Output the [x, y] coordinate of the center of the cell containing the given text.  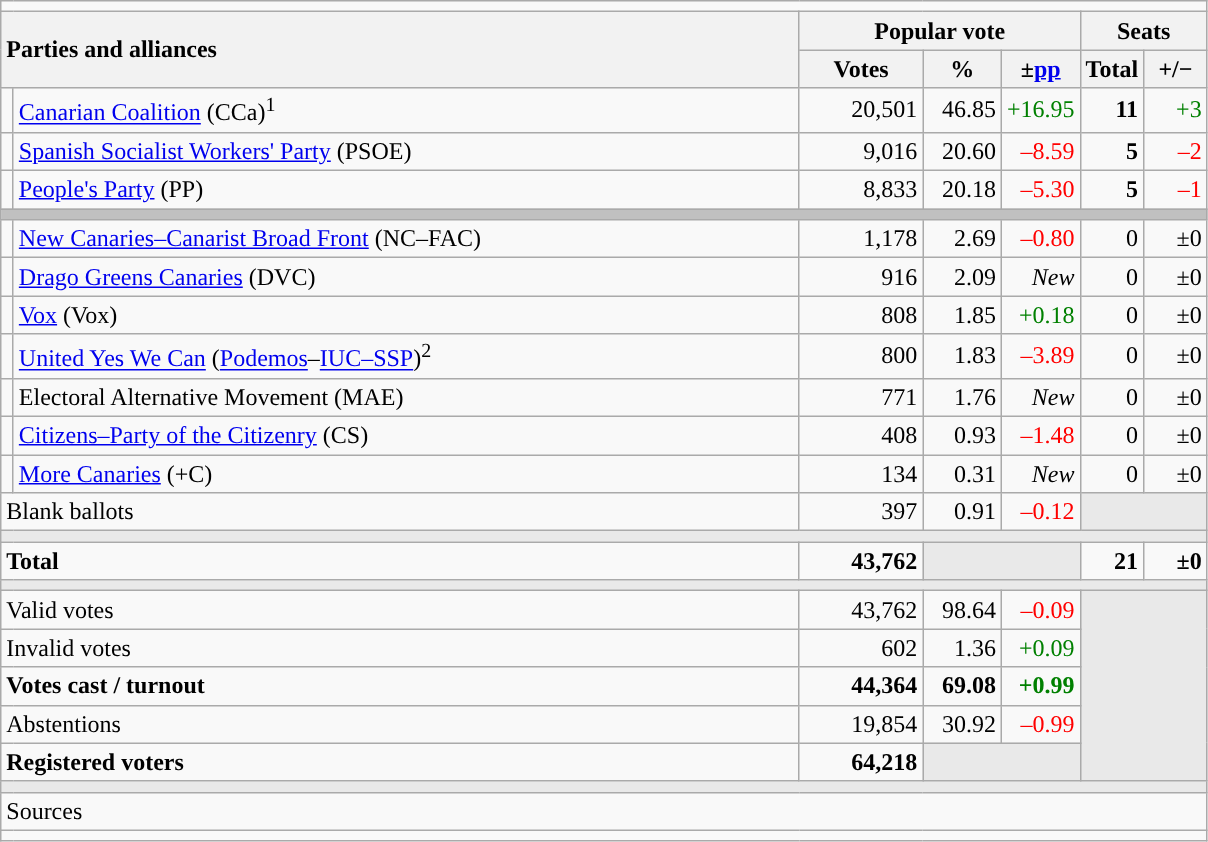
98.64 [962, 610]
–0.12 [1040, 512]
Popular vote [940, 31]
People's Party (PP) [406, 190]
20,501 [861, 110]
0.91 [962, 512]
2.09 [962, 277]
Registered voters [400, 762]
1.36 [962, 648]
11 [1112, 110]
800 [861, 356]
+0.99 [1040, 686]
Canarian Coalition (CCa)1 [406, 110]
19,854 [861, 724]
Abstentions [400, 724]
New Canaries–Canarist Broad Front (NC–FAC) [406, 239]
–0.99 [1040, 724]
+3 [1176, 110]
+/− [1176, 69]
20.18 [962, 190]
Spanish Socialist Workers' Party (PSOE) [406, 151]
771 [861, 397]
916 [861, 277]
Citizens–Party of the Citizenry (CS) [406, 435]
20.60 [962, 151]
Votes [861, 69]
–0.09 [1040, 610]
397 [861, 512]
Blank ballots [400, 512]
More Canaries (+C) [406, 474]
46.85 [962, 110]
30.92 [962, 724]
134 [861, 474]
–1 [1176, 190]
United Yes We Can (Podemos–IUC–SSP)2 [406, 356]
+16.95 [1040, 110]
–1.48 [1040, 435]
+0.18 [1040, 315]
Electoral Alternative Movement (MAE) [406, 397]
Drago Greens Canaries (DVC) [406, 277]
44,364 [861, 686]
0.31 [962, 474]
–0.80 [1040, 239]
Vox (Vox) [406, 315]
1.83 [962, 356]
1.76 [962, 397]
Votes cast / turnout [400, 686]
1.85 [962, 315]
69.08 [962, 686]
0.93 [962, 435]
% [962, 69]
–2 [1176, 151]
–3.89 [1040, 356]
2.69 [962, 239]
Valid votes [400, 610]
+0.09 [1040, 648]
Invalid votes [400, 648]
±pp [1040, 69]
Sources [604, 811]
808 [861, 315]
9,016 [861, 151]
64,218 [861, 762]
8,833 [861, 190]
Seats [1144, 31]
602 [861, 648]
–8.59 [1040, 151]
408 [861, 435]
Parties and alliances [400, 50]
1,178 [861, 239]
21 [1112, 561]
–5.30 [1040, 190]
